Pinpoint the cell where the given text exists, returning its [x, y] midpoint coordinate. 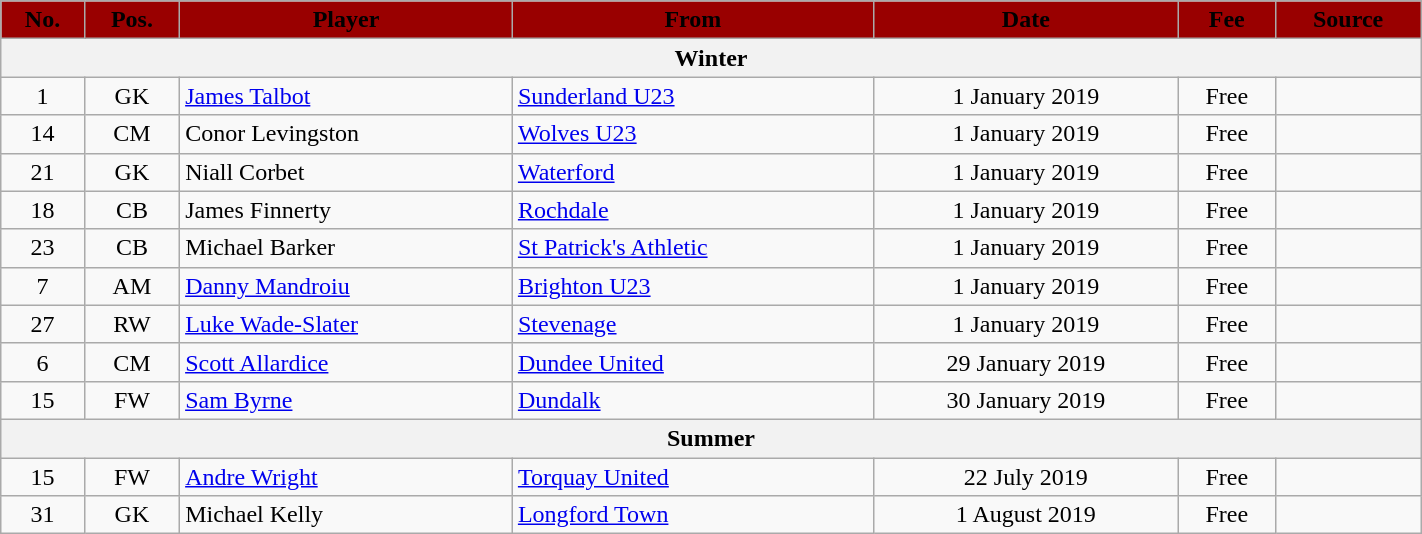
Sam Byrne [346, 400]
Dundalk [692, 400]
Conor Levingston [346, 134]
23 [42, 248]
Sunderland U23 [692, 96]
30 January 2019 [1026, 400]
1 [42, 96]
Player [346, 20]
Winter [711, 58]
Scott Allardice [346, 362]
22 July 2019 [1026, 477]
Longford Town [692, 515]
6 [42, 362]
18 [42, 210]
Date [1026, 20]
James Talbot [346, 96]
7 [42, 286]
1 August 2019 [1026, 515]
Michael Barker [346, 248]
Rochdale [692, 210]
St Patrick's Athletic [692, 248]
Summer [711, 438]
21 [42, 172]
No. [42, 20]
James Finnerty [346, 210]
Dundee United [692, 362]
AM [132, 286]
From [692, 20]
29 January 2019 [1026, 362]
Luke Wade-Slater [346, 324]
31 [42, 515]
Andre Wright [346, 477]
Fee [1226, 20]
Michael Kelly [346, 515]
Torquay United [692, 477]
27 [42, 324]
Source [1348, 20]
Pos. [132, 20]
14 [42, 134]
Danny Mandroiu [346, 286]
Wolves U23 [692, 134]
RW [132, 324]
Niall Corbet [346, 172]
Stevenage [692, 324]
Waterford [692, 172]
Brighton U23 [692, 286]
